Return the (x, y) coordinate for the center point of the cell that contains the specified text.  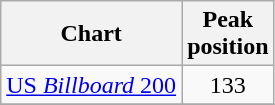
Chart (92, 34)
US Billboard 200 (92, 85)
Peakposition (228, 34)
133 (228, 85)
